From the cell containing the given text, extract its center point as [X, Y] coordinate. 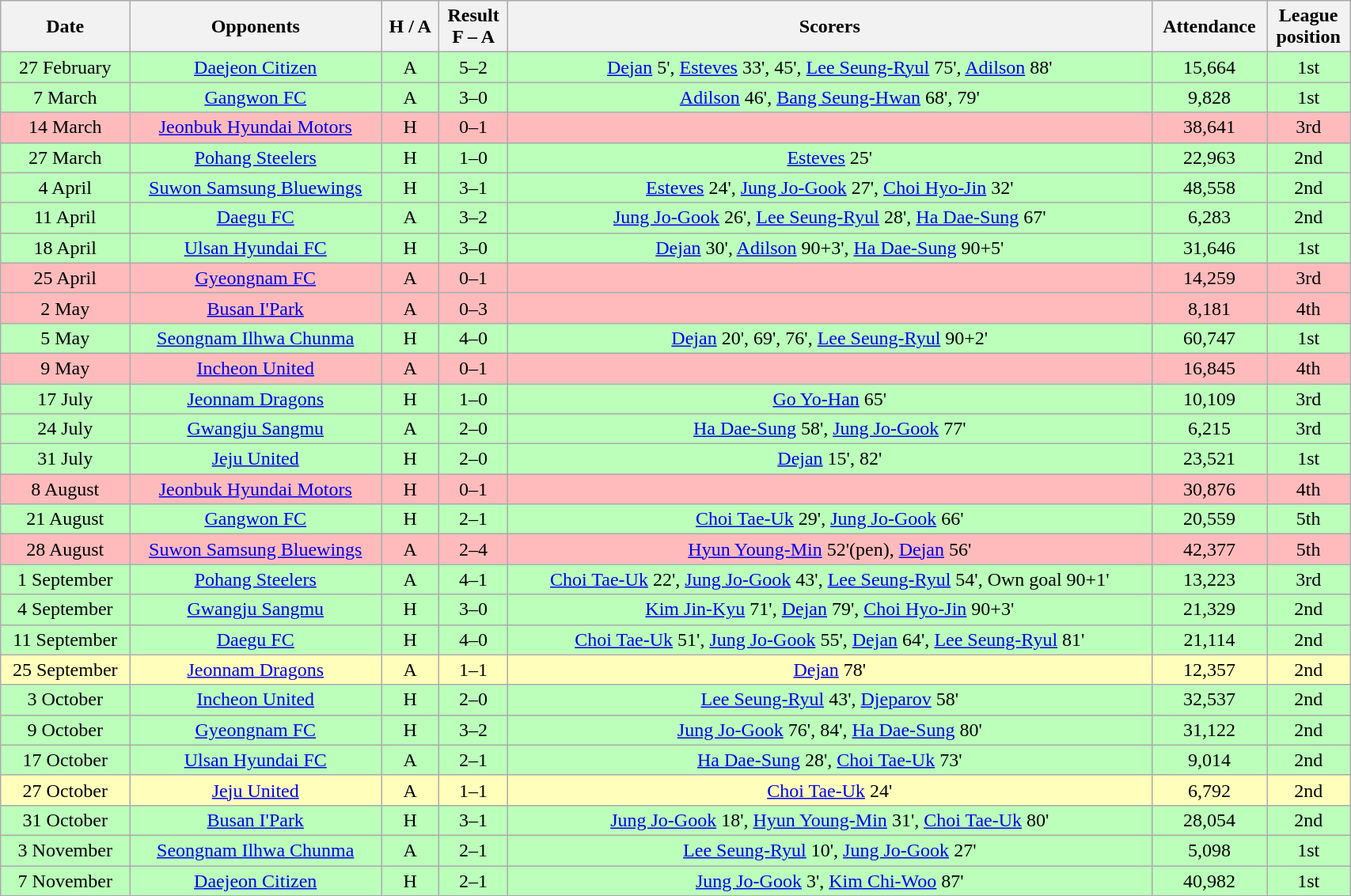
21 August [65, 519]
20,559 [1209, 519]
6,792 [1209, 790]
9 May [65, 368]
31,646 [1209, 248]
16,845 [1209, 368]
24 July [65, 429]
5,098 [1209, 850]
5–2 [473, 67]
5 May [65, 338]
Choi Tae-Uk 51', Jung Jo-Gook 55', Dejan 64', Lee Seung-Ryul 81' [829, 640]
2–4 [473, 549]
9 October [65, 730]
6,215 [1209, 429]
2 May [65, 308]
31 July [65, 459]
Hyun Young-Min 52'(pen), Dejan 56' [829, 549]
31,122 [1209, 730]
8,181 [1209, 308]
Choi Tae-Uk 24' [829, 790]
ResultF – A [473, 27]
Opponents [256, 27]
Jung Jo-Gook 26', Lee Seung-Ryul 28', Ha Dae-Sung 67' [829, 218]
18 April [65, 248]
8 August [65, 489]
Go Yo-Han 65' [829, 398]
Esteves 25' [829, 158]
Lee Seung-Ryul 43', Djeparov 58' [829, 700]
Ha Dae-Sung 28', Choi Tae-Uk 73' [829, 760]
6,283 [1209, 218]
14,259 [1209, 278]
10,109 [1209, 398]
27 March [65, 158]
4–1 [473, 579]
Dejan 20', 69', 76', Lee Seung-Ryul 90+2' [829, 338]
14 March [65, 127]
1 September [65, 579]
Attendance [1209, 27]
30,876 [1209, 489]
Date [65, 27]
9,828 [1209, 97]
28 August [65, 549]
40,982 [1209, 881]
4 April [65, 188]
Jung Jo-Gook 76', 84', Ha Dae-Sung 80' [829, 730]
27 February [65, 67]
Dejan 5', Esteves 33', 45', Lee Seung-Ryul 75', Adilson 88' [829, 67]
42,377 [1209, 549]
Adilson 46', Bang Seung-Hwan 68', 79' [829, 97]
Esteves 24', Jung Jo-Gook 27', Choi Hyo-Jin 32' [829, 188]
25 September [65, 670]
Jung Jo-Gook 3', Kim Chi-Woo 87' [829, 881]
21,329 [1209, 609]
Kim Jin-Kyu 71', Dejan 79', Choi Hyo-Jin 90+3' [829, 609]
17 October [65, 760]
17 July [65, 398]
13,223 [1209, 579]
4 September [65, 609]
60,747 [1209, 338]
9,014 [1209, 760]
7 March [65, 97]
48,558 [1209, 188]
23,521 [1209, 459]
Dejan 78' [829, 670]
27 October [65, 790]
Scorers [829, 27]
Dejan 30', Adilson 90+3', Ha Dae-Sung 90+5' [829, 248]
11 April [65, 218]
Choi Tae-Uk 22', Jung Jo-Gook 43', Lee Seung-Ryul 54', Own goal 90+1' [829, 579]
11 September [65, 640]
21,114 [1209, 640]
Leagueposition [1309, 27]
22,963 [1209, 158]
31 October [65, 820]
28,054 [1209, 820]
32,537 [1209, 700]
3 November [65, 850]
12,357 [1209, 670]
H / A [410, 27]
25 April [65, 278]
15,664 [1209, 67]
Choi Tae-Uk 29', Jung Jo-Gook 66' [829, 519]
Jung Jo-Gook 18', Hyun Young-Min 31', Choi Tae-Uk 80' [829, 820]
0–3 [473, 308]
7 November [65, 881]
Dejan 15', 82' [829, 459]
3 October [65, 700]
Ha Dae-Sung 58', Jung Jo-Gook 77' [829, 429]
Lee Seung-Ryul 10', Jung Jo-Gook 27' [829, 850]
38,641 [1209, 127]
